Capture the cell that displays the provided text and extract its (x, y) central coordinate. 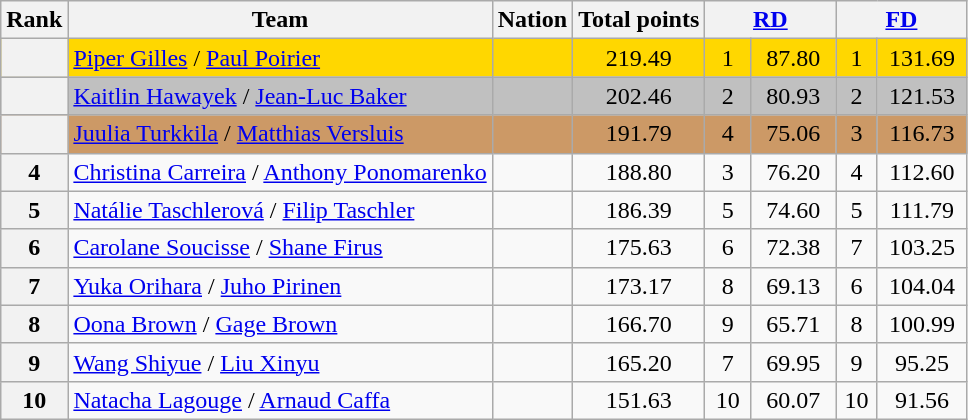
191.79 (639, 134)
Juulia Turkkila / Matthias Versluis (280, 134)
Natacha Lagouge / Arnaud Caffa (280, 400)
Team (280, 20)
151.63 (639, 400)
74.60 (794, 210)
103.25 (922, 248)
219.49 (639, 58)
131.69 (922, 58)
Total points (639, 20)
111.79 (922, 210)
Carolane Soucisse / Shane Firus (280, 248)
100.99 (922, 324)
80.93 (794, 96)
Rank (34, 20)
FD (902, 20)
Natálie Taschlerová / Filip Taschler (280, 210)
121.53 (922, 96)
112.60 (922, 172)
116.73 (922, 134)
Christina Carreira / Anthony Ponomarenko (280, 172)
Oona Brown / Gage Brown (280, 324)
75.06 (794, 134)
95.25 (922, 362)
RD (770, 20)
173.17 (639, 286)
Piper Gilles / Paul Poirier (280, 58)
Wang Shiyue / Liu Xinyu (280, 362)
175.63 (639, 248)
91.56 (922, 400)
165.20 (639, 362)
Yuka Orihara / Juho Pirinen (280, 286)
65.71 (794, 324)
166.70 (639, 324)
Nation (532, 20)
202.46 (639, 96)
60.07 (794, 400)
69.13 (794, 286)
104.04 (922, 286)
69.95 (794, 362)
72.38 (794, 248)
188.80 (639, 172)
186.39 (639, 210)
Kaitlin Hawayek / Jean-Luc Baker (280, 96)
76.20 (794, 172)
87.80 (794, 58)
